Return [x, y] of the center of cell containing provided text 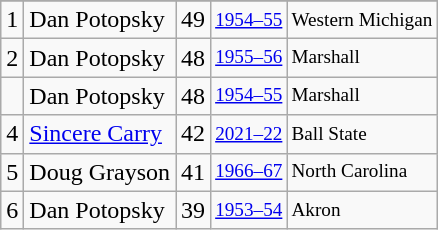
42 [194, 134]
41 [194, 172]
4 [12, 134]
Sincere Carry [100, 134]
Akron [362, 210]
2 [12, 58]
Ball State [362, 134]
5 [12, 172]
39 [194, 210]
1955–56 [249, 58]
1966–67 [249, 172]
6 [12, 210]
49 [194, 20]
2021–22 [249, 134]
1 [12, 20]
Doug Grayson [100, 172]
Western Michigan [362, 20]
North Carolina [362, 172]
1953–54 [249, 210]
